Locate the cell with the specified text and output its [X, Y] center coordinate. 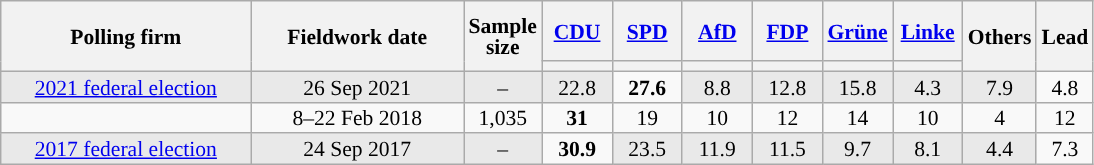
15.8 [857, 86]
2021 federal election [126, 86]
27.6 [647, 86]
SPD [647, 31]
19 [647, 118]
4 [1000, 118]
26 Sep 2021 [358, 86]
14 [857, 118]
Linke [928, 31]
23.5 [647, 150]
7.3 [1064, 150]
24 Sep 2017 [358, 150]
30.9 [577, 150]
7.9 [1000, 86]
8–22 Feb 2018 [358, 118]
1,035 [503, 118]
2017 federal election [126, 150]
Polling firm [126, 36]
4.8 [1064, 86]
11.5 [787, 150]
Others [1000, 36]
8.1 [928, 150]
8.8 [717, 86]
12.8 [787, 86]
4.3 [928, 86]
9.7 [857, 150]
Samplesize [503, 36]
AfD [717, 31]
Grüne [857, 31]
11.9 [717, 150]
Fieldwork date [358, 36]
31 [577, 118]
Lead [1064, 36]
CDU [577, 31]
FDP [787, 31]
4.4 [1000, 150]
22.8 [577, 86]
